Scan for the cell matching the given text and deliver its (x, y) coordinate at center. 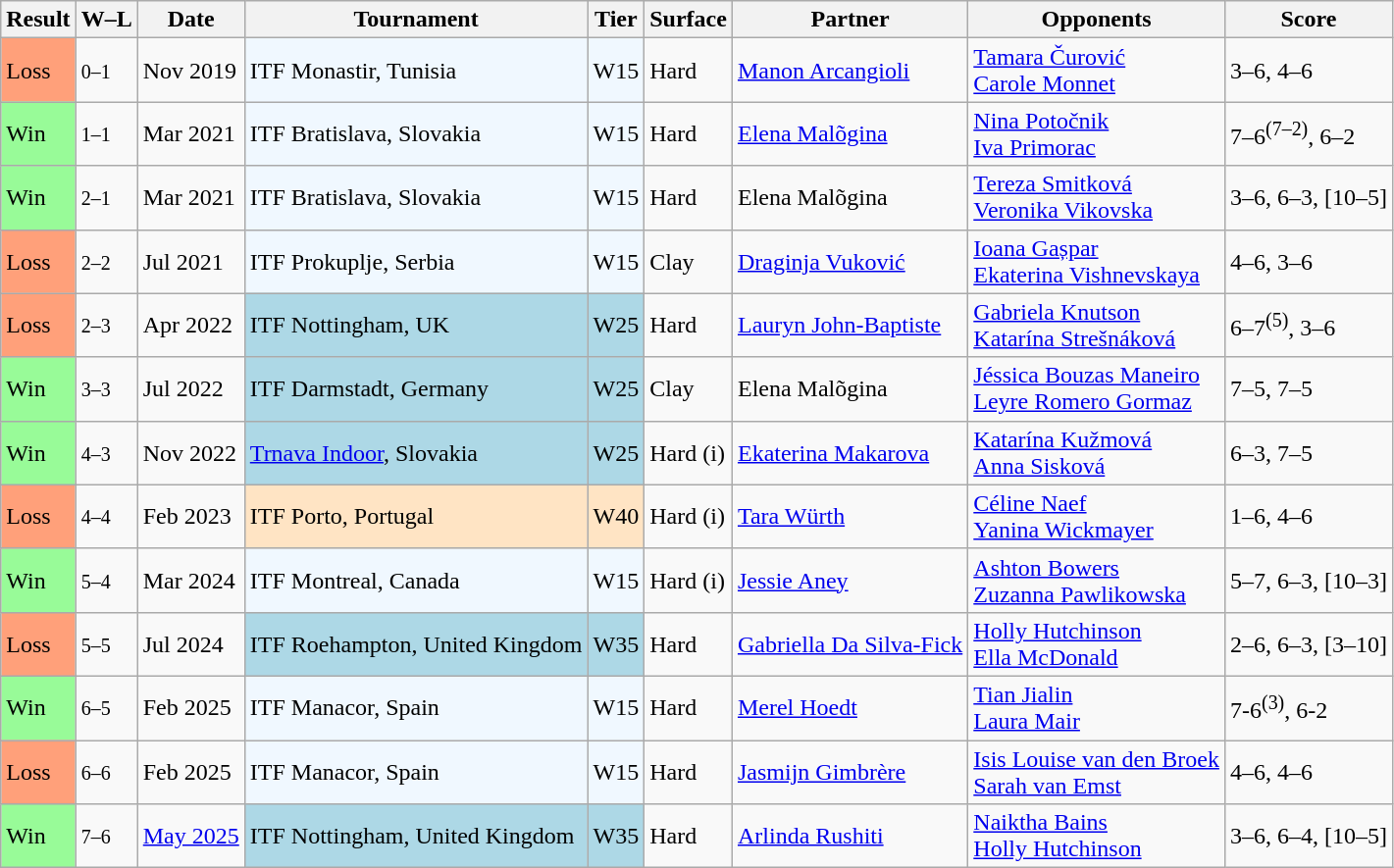
6–3, 7–5 (1309, 453)
2–3 (106, 326)
0–1 (106, 71)
Date (190, 20)
Ashton Bowers Zuzanna Pawlikowska (1097, 581)
Result (38, 20)
4–4 (106, 516)
Manon Arcangioli (850, 71)
Isis Louise van den Broek Sarah van Emst (1097, 771)
Tamara Čurović Carole Monnet (1097, 71)
4–3 (106, 453)
Score (1309, 20)
7–5, 7–5 (1309, 388)
ITF Prokuplje, Serbia (416, 261)
Tara Würth (850, 516)
Jasmijn Gimbrère (850, 771)
Mar 2024 (190, 581)
Katarína Kužmová Anna Sisková (1097, 453)
Ioana Gașpar Ekaterina Vishnevskaya (1097, 261)
Feb 2023 (190, 516)
4–6, 3–6 (1309, 261)
1–6, 4–6 (1309, 516)
Naiktha Bains Holly Hutchinson (1097, 836)
Merel Hoedt (850, 708)
Jul 2022 (190, 388)
Tian Jialin Laura Mair (1097, 708)
ITF Montreal, Canada (416, 581)
Apr 2022 (190, 326)
3–3 (106, 388)
Nov 2019 (190, 71)
5–5 (106, 643)
Surface (689, 20)
Holly Hutchinson Ella McDonald (1097, 643)
Jessie Aney (850, 581)
5–4 (106, 581)
Tournament (416, 20)
7-6(3), 6-2 (1309, 708)
W40 (616, 516)
7–6 (106, 836)
Arlinda Rushiti (850, 836)
ITF Monastir, Tunisia (416, 71)
1–1 (106, 133)
Jéssica Bouzas Maneiro Leyre Romero Gormaz (1097, 388)
2–2 (106, 261)
Jul 2021 (190, 261)
6–6 (106, 771)
5–7, 6–3, [10–3] (1309, 581)
Gabriella Da Silva-Fick (850, 643)
Tier (616, 20)
6–7(5), 3–6 (1309, 326)
Tereza Smitková Veronika Vikovska (1097, 198)
ITF Nottingham, UK (416, 326)
Nov 2022 (190, 453)
Nina Potočnik Iva Primorac (1097, 133)
2–1 (106, 198)
ITF Nottingham, United Kingdom (416, 836)
6–5 (106, 708)
Draginja Vuković (850, 261)
ITF Porto, Portugal (416, 516)
Trnava Indoor, Slovakia (416, 453)
Ekaterina Makarova (850, 453)
W–L (106, 20)
Lauryn John-Baptiste (850, 326)
Jul 2024 (190, 643)
Gabriela Knutson Katarína Strešnáková (1097, 326)
ITF Roehampton, United Kingdom (416, 643)
Céline Naef Yanina Wickmayer (1097, 516)
Opponents (1097, 20)
2–6, 6–3, [3–10] (1309, 643)
3–6, 6–3, [10–5] (1309, 198)
May 2025 (190, 836)
7–6(7–2), 6–2 (1309, 133)
3–6, 6–4, [10–5] (1309, 836)
ITF Darmstadt, Germany (416, 388)
Partner (850, 20)
4–6, 4–6 (1309, 771)
3–6, 4–6 (1309, 71)
